Return the [x, y] coordinate for the center point of the cell that contains the specified text.  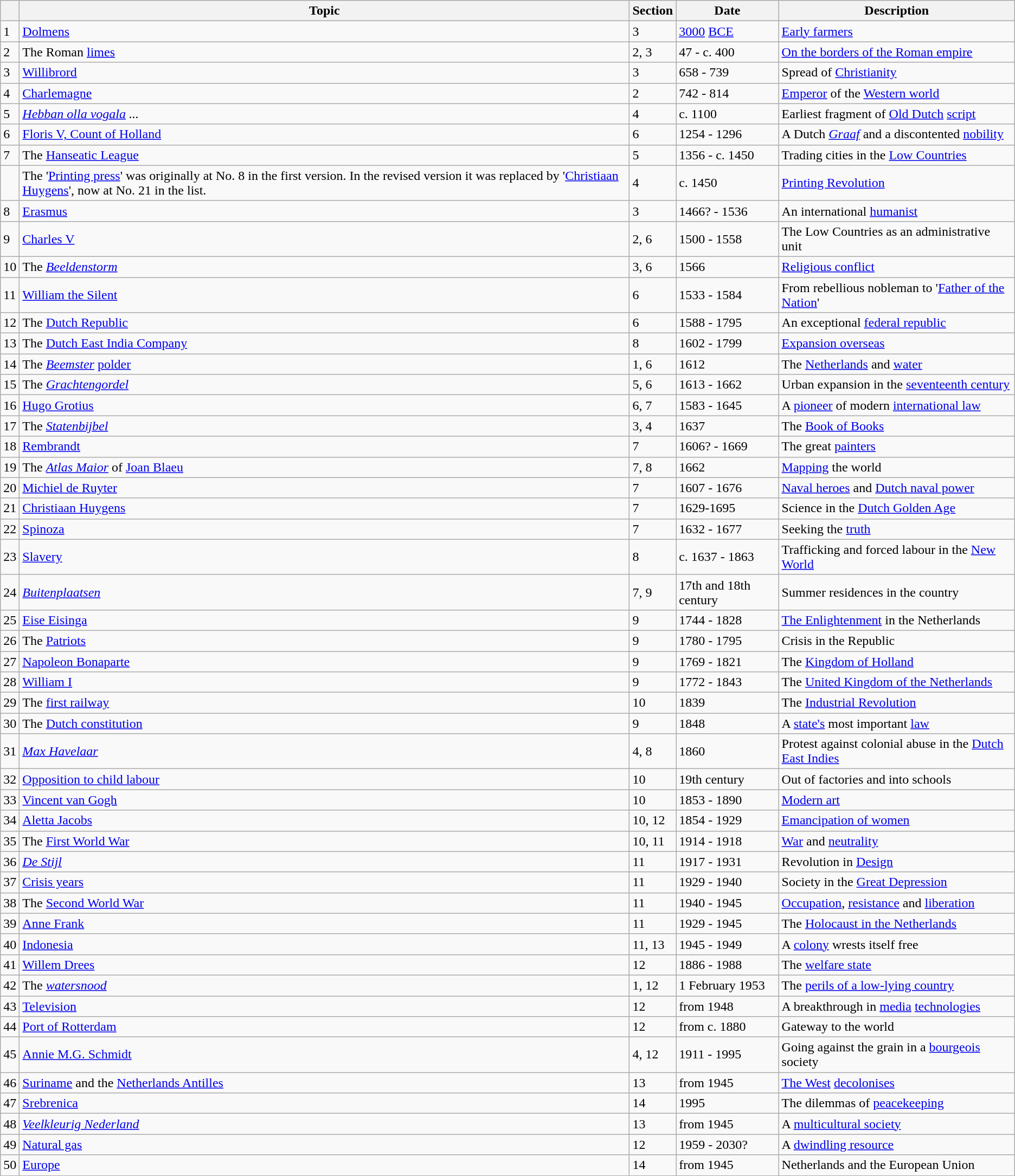
A multicultural society [897, 1124]
1613 - 1662 [728, 385]
25 [10, 620]
The Dutch constitution [324, 723]
Emperor of the Western world [897, 93]
1607 - 1676 [728, 488]
The Enlightenment in the Netherlands [897, 620]
Vincent van Gogh [324, 800]
39 [10, 923]
28 [10, 682]
The welfare state [897, 965]
1929 - 1945 [728, 923]
Floris V, Count of Holland [324, 134]
1637 [728, 426]
The Atlas Maior of Joan Blaeu [324, 467]
Buitenplaatsen [324, 592]
Printing Revolution [897, 183]
The Netherlands and water [897, 364]
Gateway to the world [897, 1027]
Europe [324, 1165]
1583 - 1645 [728, 405]
37 [10, 882]
46 [10, 1083]
Religious conflict [897, 267]
7, 8 [653, 467]
41 [10, 965]
23 [10, 557]
Max Havelaar [324, 751]
47 [10, 1103]
The Book of Books [897, 426]
Dolmens [324, 31]
Expansion overseas [897, 344]
48 [10, 1124]
The West decolonises [897, 1083]
1533 - 1584 [728, 295]
The Holocaust in the Netherlands [897, 923]
4, 12 [653, 1055]
c. 1450 [728, 183]
Date [728, 11]
1911 - 1995 [728, 1055]
4, 8 [653, 751]
Opposition to child labour [324, 779]
War and neutrality [897, 841]
The Kingdom of Holland [897, 662]
47 - c. 400 [728, 52]
The watersnood [324, 985]
1 [10, 31]
Summer residences in the country [897, 592]
The dilemmas of peacekeeping [897, 1103]
Indonesia [324, 944]
1780 - 1795 [728, 641]
The Roman limes [324, 52]
Television [324, 1006]
A pioneer of modern international law [897, 405]
15 [10, 385]
Christiaan Huygens [324, 508]
1940 - 1945 [728, 903]
Naval heroes and Dutch naval power [897, 488]
Natural gas [324, 1145]
Slavery [324, 557]
1854 - 1929 [728, 820]
1500 - 1558 [728, 238]
1662 [728, 467]
34 [10, 820]
Description [897, 11]
The Beeldenstorm [324, 267]
27 [10, 662]
21 [10, 508]
Willibrord [324, 73]
1772 - 1843 [728, 682]
Erasmus [324, 211]
The Grachtengordel [324, 385]
Going against the grain in a bourgeois society [897, 1055]
19th century [728, 779]
10, 11 [653, 841]
The great painters [897, 447]
1 February 1953 [728, 985]
A colony wrests itself free [897, 944]
1744 - 1828 [728, 620]
Urban expansion in the seventeenth century [897, 385]
44 [10, 1027]
Science in the Dutch Golden Age [897, 508]
Spread of Christianity [897, 73]
45 [10, 1055]
Netherlands and the European Union [897, 1165]
Port of Rotterdam [324, 1027]
The Low Countries as an administrative unit [897, 238]
Mapping the world [897, 467]
Charlemagne [324, 93]
The perils of a low-lying country [897, 985]
From rebellious nobleman to 'Father of the Nation' [897, 295]
c. 1100 [728, 114]
Revolution in Design [897, 862]
William the Silent [324, 295]
1, 12 [653, 985]
The Beemster polder [324, 364]
Early farmers [897, 31]
Trafficking and forced labour in the New World [897, 557]
38 [10, 903]
19 [10, 467]
The Statenbijbel [324, 426]
33 [10, 800]
Srebrenica [324, 1103]
32 [10, 779]
A dwindling resource [897, 1145]
On the borders of the Roman empire [897, 52]
1959 - 2030? [728, 1145]
The Dutch East India Company [324, 344]
Protest against colonial abuse in the Dutch East Indies [897, 751]
Emancipation of women [897, 820]
658 - 739 [728, 73]
49 [10, 1145]
Rembrandt [324, 447]
31 [10, 751]
16 [10, 405]
The Patriots [324, 641]
Annie M.G. Schmidt [324, 1055]
1588 - 1795 [728, 323]
1254 - 1296 [728, 134]
Hugo Grotius [324, 405]
Modern art [897, 800]
742 - 814 [728, 93]
The Second World War [324, 903]
1914 - 1918 [728, 841]
3, 4 [653, 426]
7, 9 [653, 592]
1886 - 1988 [728, 965]
1848 [728, 723]
Willem Drees [324, 965]
Spinoza [324, 529]
The first railway [324, 703]
The Industrial Revolution [897, 703]
from c. 1880 [728, 1027]
2, 6 [653, 238]
36 [10, 862]
Topic [324, 11]
A breakthrough in media technologies [897, 1006]
Eise Eisinga [324, 620]
Section [653, 11]
c. 1637 - 1863 [728, 557]
Charles V [324, 238]
1860 [728, 751]
6, 7 [653, 405]
10, 12 [653, 820]
1853 - 1890 [728, 800]
5, 6 [653, 385]
18 [10, 447]
from 1948 [728, 1006]
17th and 18th century [728, 592]
Trading cities in the Low Countries [897, 155]
1917 - 1931 [728, 862]
Suriname and the Netherlands Antilles [324, 1083]
Earliest fragment of Old Dutch script [897, 114]
Crisis in the Republic [897, 641]
An international humanist [897, 211]
De Stijl [324, 862]
1629-1695 [728, 508]
40 [10, 944]
1606? - 1669 [728, 447]
The Hanseatic League [324, 155]
1566 [728, 267]
Veelkleurig Nederland [324, 1124]
24 [10, 592]
The United Kingdom of the Netherlands [897, 682]
43 [10, 1006]
17 [10, 426]
1612 [728, 364]
1356 - c. 1450 [728, 155]
50 [10, 1165]
Michiel de Ruyter [324, 488]
3000 BCE [728, 31]
Aletta Jacobs [324, 820]
A Dutch Graaf and a discontented nobility [897, 134]
An exceptional federal republic [897, 323]
Crisis years [324, 882]
Napoleon Bonaparte [324, 662]
1769 - 1821 [728, 662]
11, 13 [653, 944]
42 [10, 985]
1995 [728, 1103]
Occupation, resistance and liberation [897, 903]
1929 - 1940 [728, 882]
Seeking the truth [897, 529]
1945 - 1949 [728, 944]
Out of factories and into schools [897, 779]
The Dutch Republic [324, 323]
The First World War [324, 841]
1466? - 1536 [728, 211]
20 [10, 488]
22 [10, 529]
29 [10, 703]
1602 - 1799 [728, 344]
1, 6 [653, 364]
William I [324, 682]
1632 - 1677 [728, 529]
1839 [728, 703]
Anne Frank [324, 923]
2, 3 [653, 52]
3, 6 [653, 267]
A state's most important law [897, 723]
Society in the Great Depression [897, 882]
26 [10, 641]
30 [10, 723]
35 [10, 841]
Hebban olla vogala ... [324, 114]
